Return the [X, Y] coordinate for the center point of the cell that contains the specified text.  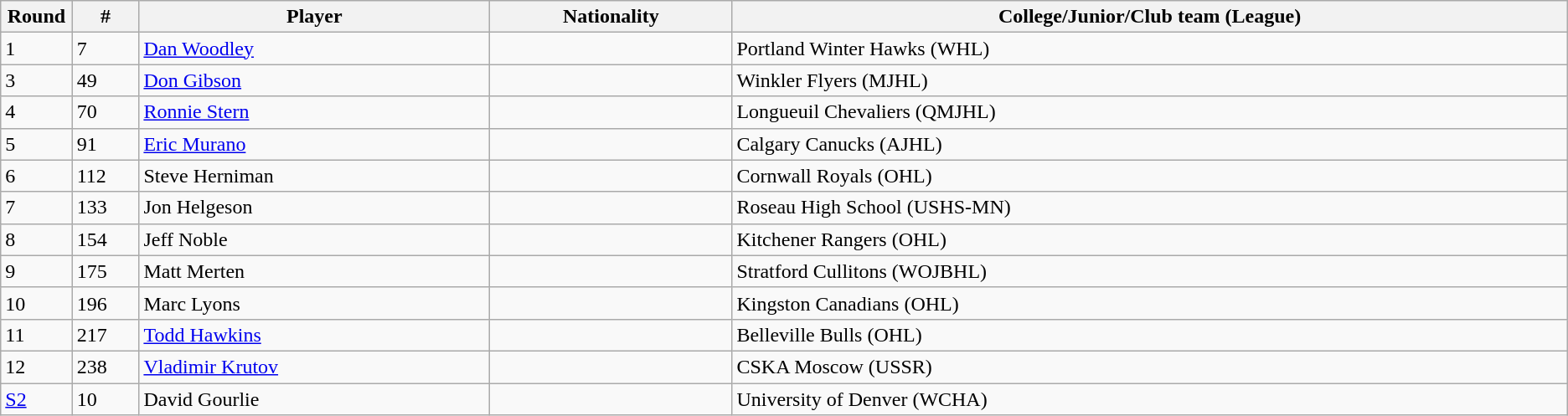
CSKA Moscow (USSR) [1149, 367]
Cornwall Royals (OHL) [1149, 176]
# [106, 17]
Nationality [611, 17]
Kingston Canadians (OHL) [1149, 303]
4 [37, 112]
Don Gibson [315, 80]
Roseau High School (USHS-MN) [1149, 208]
Matt Merten [315, 271]
Marc Lyons [315, 303]
University of Denver (WCHA) [1149, 399]
Round [37, 17]
175 [106, 271]
91 [106, 144]
Steve Herniman [315, 176]
8 [37, 239]
6 [37, 176]
S2 [37, 399]
Belleville Bulls (OHL) [1149, 335]
Jeff Noble [315, 239]
Dan Woodley [315, 49]
133 [106, 208]
Player [315, 17]
Longueuil Chevaliers (QMJHL) [1149, 112]
Ronnie Stern [315, 112]
Jon Helgeson [315, 208]
70 [106, 112]
1 [37, 49]
217 [106, 335]
David Gourlie [315, 399]
Todd Hawkins [315, 335]
49 [106, 80]
College/Junior/Club team (League) [1149, 17]
5 [37, 144]
196 [106, 303]
Kitchener Rangers (OHL) [1149, 239]
11 [37, 335]
3 [37, 80]
Calgary Canucks (AJHL) [1149, 144]
Portland Winter Hawks (WHL) [1149, 49]
112 [106, 176]
238 [106, 367]
9 [37, 271]
Winkler Flyers (MJHL) [1149, 80]
12 [37, 367]
Stratford Cullitons (WOJBHL) [1149, 271]
154 [106, 239]
Vladimir Krutov [315, 367]
Eric Murano [315, 144]
